Find where the given text appears and provide that cell's center as (x, y) coordinate. 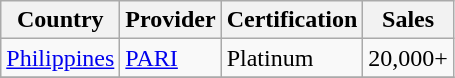
Platinum (292, 58)
20,000+ (408, 58)
Country (60, 20)
Provider (170, 20)
Philippines (60, 58)
Sales (408, 20)
PARI (170, 58)
Certification (292, 20)
